Scan for the cell matching the given text and deliver its [X, Y] coordinate at center. 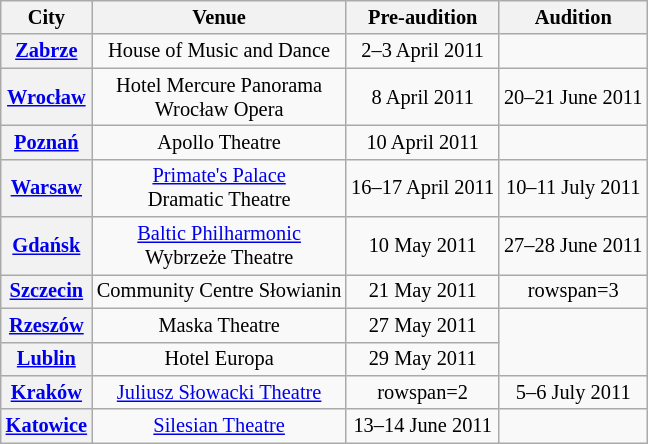
Rzeszów [46, 325]
10 May 2011 [422, 246]
21 May 2011 [422, 291]
10 April 2011 [422, 142]
13–14 June 2011 [422, 426]
Hotel Europa [219, 359]
Szczecin [46, 291]
27–28 June 2011 [573, 246]
Kraków [46, 392]
Juliusz Słowacki Theatre [219, 392]
10–11 July 2011 [573, 188]
Baltic Philharmonic Wybrzeże Theatre [219, 246]
Maska Theatre [219, 325]
5–6 July 2011 [573, 392]
Wrocław [46, 97]
Apollo Theatre [219, 142]
Zabrze [46, 51]
2–3 April 2011 [422, 51]
8 April 2011 [422, 97]
27 May 2011 [422, 325]
29 May 2011 [422, 359]
20–21 June 2011 [573, 97]
Katowice [46, 426]
Venue [219, 17]
City [46, 17]
Poznań [46, 142]
Primate's Palace Dramatic Theatre [219, 188]
rowspan=3 [573, 291]
Pre-audition [422, 17]
Warsaw [46, 188]
Lublin [46, 359]
Hotel Mercure Panorama Wrocław Opera [219, 97]
rowspan=2 [422, 392]
Audition [573, 17]
Gdańsk [46, 246]
Community Centre Słowianin [219, 291]
16–17 April 2011 [422, 188]
Silesian Theatre [219, 426]
House of Music and Dance [219, 51]
